Determine the [X, Y] coordinate at the center of the cell enclosing the given text.  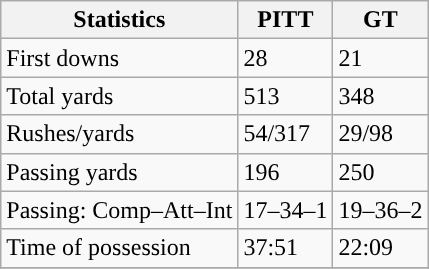
Rushes/yards [120, 134]
Passing yards [120, 172]
PITT [286, 20]
Statistics [120, 20]
54/317 [286, 134]
17–34–1 [286, 210]
Total yards [120, 96]
GT [380, 20]
37:51 [286, 248]
Time of possession [120, 248]
28 [286, 58]
250 [380, 172]
196 [286, 172]
21 [380, 58]
Passing: Comp–Att–Int [120, 210]
513 [286, 96]
348 [380, 96]
First downs [120, 58]
19–36–2 [380, 210]
29/98 [380, 134]
22:09 [380, 248]
